From the cell containing the given text, extract its center point as (x, y) coordinate. 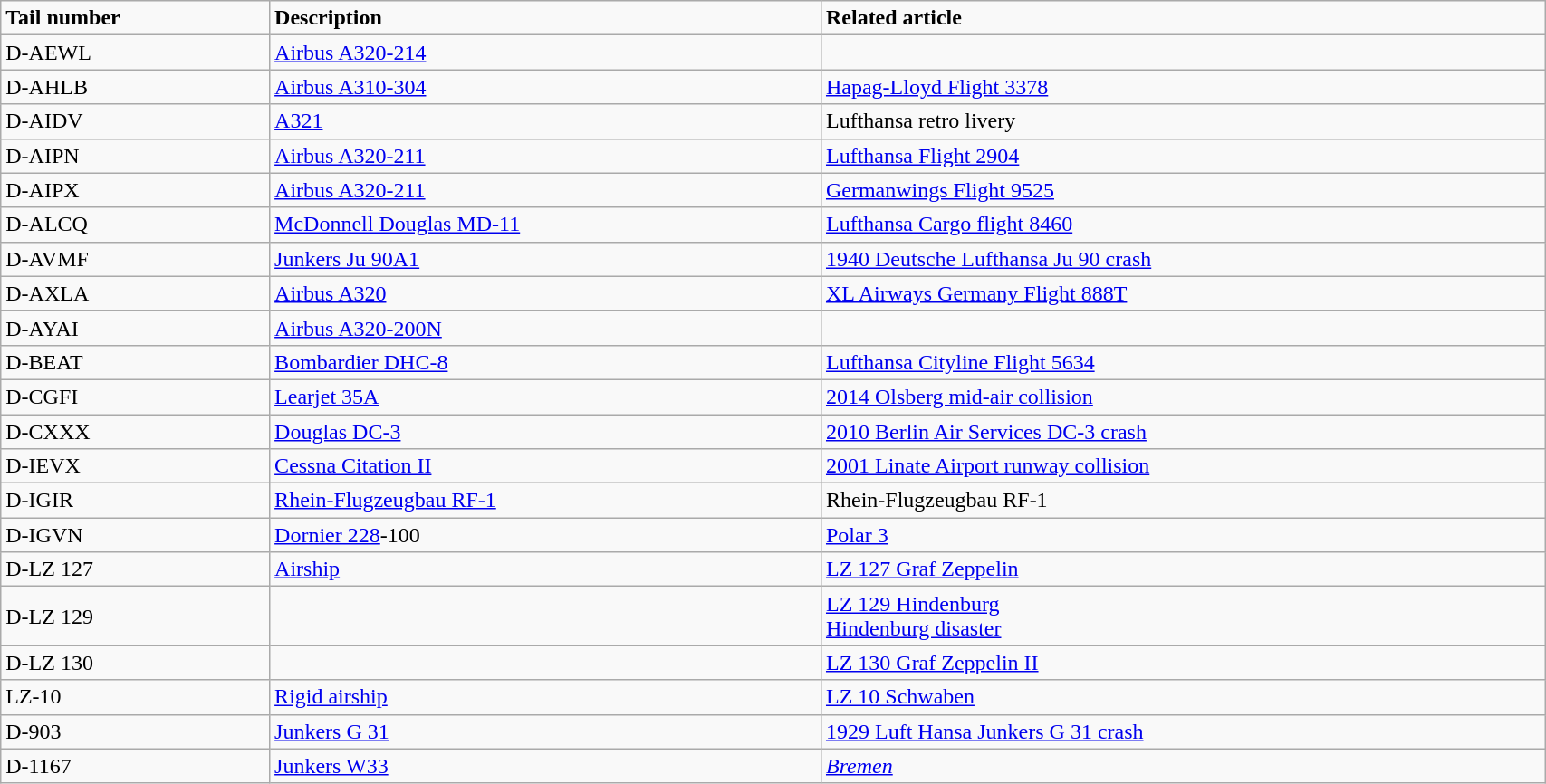
2014 Olsberg mid-air collision (1183, 397)
D-AIDV (136, 121)
Lufthansa Cityline Flight 5634 (1183, 362)
D-AEWL (136, 53)
D-IGIR (136, 501)
D-CXXX (136, 432)
Lufthansa Cargo flight 8460 (1183, 225)
D-IGVN (136, 535)
Junkers G 31 (545, 731)
Airbus A320 (545, 293)
Germanwings Flight 9525 (1183, 190)
D-ALCQ (136, 225)
D-AVMF (136, 259)
Rigid airship (545, 697)
Cessna Citation II (545, 466)
D-AXLA (136, 293)
D-903 (136, 731)
Lufthansa retro livery (1183, 121)
LZ 127 Graf Zeppelin (1183, 569)
Polar 3 (1183, 535)
D-AIPX (136, 190)
Junkers W33 (545, 766)
Lufthansa Flight 2904 (1183, 156)
LZ 129 HindenburgHindenburg disaster (1183, 616)
Tail number (136, 18)
D-AHLB (136, 87)
LZ 10 Schwaben (1183, 697)
Douglas DC-3 (545, 432)
Airbus A320-200N (545, 328)
1929 Luft Hansa Junkers G 31 crash (1183, 731)
Learjet 35A (545, 397)
Bombardier DHC-8 (545, 362)
Airbus A310-304 (545, 87)
D-BEAT (136, 362)
1940 Deutsche Lufthansa Ju 90 crash (1183, 259)
D-LZ 129 (136, 616)
Related article (1183, 18)
D-CGFI (136, 397)
D-AIPN (136, 156)
Bremen (1183, 766)
D-AYAI (136, 328)
Airbus A320-214 (545, 53)
A321 (545, 121)
Airship (545, 569)
XL Airways Germany Flight 888T (1183, 293)
LZ 130 Graf Zeppelin II (1183, 663)
Hapag-Lloyd Flight 3378 (1183, 87)
2010 Berlin Air Services DC-3 crash (1183, 432)
D-LZ 130 (136, 663)
D-IEVX (136, 466)
Dornier 228-100 (545, 535)
D-LZ 127 (136, 569)
D-1167 (136, 766)
Description (545, 18)
2001 Linate Airport runway collision (1183, 466)
LZ-10 (136, 697)
McDonnell Douglas MD-11 (545, 225)
Junkers Ju 90A1 (545, 259)
